Extract the (x, y) coordinate from the center of the cell holding the provided text.  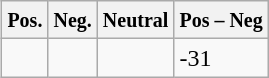
Pos – Neg (221, 20)
-31 (221, 58)
Neutral (136, 20)
Pos. (25, 20)
Neg. (72, 20)
